Determine the [X, Y] coordinate at the center of the cell enclosing the given text.  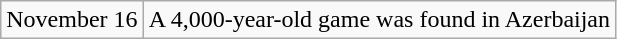
November 16 [72, 20]
A 4,000-year-old game was found in Azerbaijan [379, 20]
